Return [X, Y] of the center of cell containing provided text 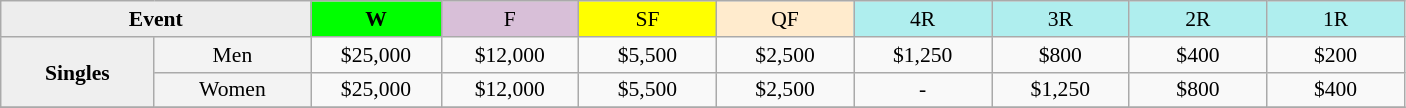
$200 [1336, 55]
Event [156, 19]
W [376, 19]
F [510, 19]
2R [1198, 19]
- [923, 90]
Singles [78, 72]
Men [232, 55]
Women [232, 90]
1R [1336, 19]
3R [1061, 19]
QF [785, 19]
SF [648, 19]
4R [923, 19]
